Determine the [X, Y] coordinate at the center of the cell enclosing the given text.  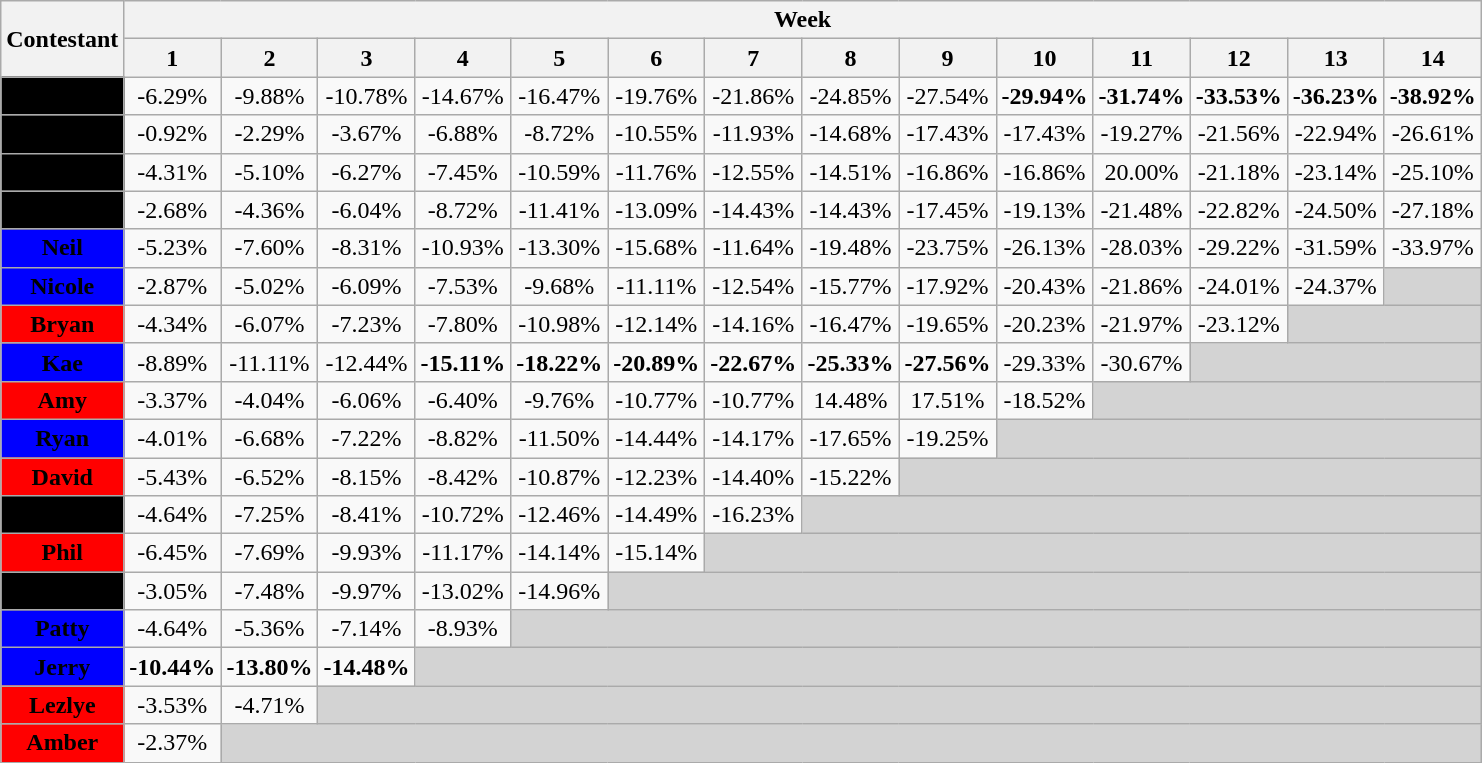
-14.40% [754, 477]
-24.01% [1238, 286]
-7.25% [270, 515]
-33.97% [1432, 248]
-3.37% [172, 400]
-19.25% [948, 438]
-6.68% [270, 438]
-12.46% [560, 515]
-20.89% [656, 362]
Week [802, 20]
-14.14% [560, 553]
-12.54% [754, 286]
-12.44% [366, 362]
-28.03% [1142, 248]
-13.30% [560, 248]
20.00% [1142, 172]
-17.92% [948, 286]
Kae [62, 362]
-14.68% [850, 134]
-13.80% [270, 667]
-31.74% [1142, 96]
-5.43% [172, 477]
-9.76% [560, 400]
-17.65% [850, 438]
-0.92% [172, 134]
13 [1336, 58]
Patty [62, 629]
-14.96% [560, 591]
Jim [62, 591]
-4.31% [172, 172]
-21.18% [1238, 172]
-8.41% [366, 515]
-22.67% [754, 362]
-2.68% [172, 210]
Phil [62, 553]
-14.49% [656, 515]
4 [463, 58]
Ryan [62, 438]
-15.14% [656, 553]
-11.93% [754, 134]
-13.09% [656, 210]
-6.04% [366, 210]
-12.55% [754, 172]
-8.42% [463, 477]
-8.31% [366, 248]
-7.48% [270, 591]
-27.54% [948, 96]
-23.75% [948, 248]
-20.43% [1044, 286]
-21.97% [1142, 324]
14 [1432, 58]
-4.36% [270, 210]
-7.22% [366, 438]
-6.27% [366, 172]
-2.37% [172, 743]
-6.40% [463, 400]
-9.97% [366, 591]
-7.69% [270, 553]
-10.98% [560, 324]
-15.11% [463, 362]
-3.05% [172, 591]
Contestant [62, 39]
-12.23% [656, 477]
-3.53% [172, 705]
-4.34% [172, 324]
3 [366, 58]
-6.06% [366, 400]
-17.45% [948, 210]
-10.72% [463, 515]
-10.44% [172, 667]
-10.78% [366, 96]
-3.67% [366, 134]
-5.10% [270, 172]
-18.22% [560, 362]
-29.94% [1044, 96]
-2.87% [172, 286]
-5.23% [172, 248]
Amy [62, 400]
-7.23% [366, 324]
-5.36% [270, 629]
-31.59% [1336, 248]
-15.22% [850, 477]
-19.27% [1142, 134]
Hollie [62, 172]
-12.14% [656, 324]
Bill [62, 96]
-18.52% [1044, 400]
-15.68% [656, 248]
-27.56% [948, 362]
-14.44% [656, 438]
-19.76% [656, 96]
-9.68% [560, 286]
-25.33% [850, 362]
-33.53% [1238, 96]
-11.76% [656, 172]
David [62, 477]
11 [1142, 58]
-16.23% [754, 515]
Isabeau [62, 210]
-24.50% [1336, 210]
-29.33% [1044, 362]
Lezlye [62, 705]
-14.17% [754, 438]
-10.87% [560, 477]
Amber [62, 743]
-26.61% [1432, 134]
-14.67% [463, 96]
-15.77% [850, 286]
-26.13% [1044, 248]
2 [270, 58]
Julie [62, 134]
-8.89% [172, 362]
-7.53% [463, 286]
-5.02% [270, 286]
-4.01% [172, 438]
-7.14% [366, 629]
Neil [62, 248]
14.48% [850, 400]
-8.82% [463, 438]
-10.55% [656, 134]
-27.18% [1432, 210]
-36.23% [1336, 96]
-21.56% [1238, 134]
-6.88% [463, 134]
-8.15% [366, 477]
8 [850, 58]
-38.92% [1432, 96]
-20.23% [1044, 324]
12 [1238, 58]
-7.45% [463, 172]
-21.48% [1142, 210]
-22.94% [1336, 134]
-14.48% [366, 667]
-24.37% [1336, 286]
-11.17% [463, 553]
-24.85% [850, 96]
-19.65% [948, 324]
-6.07% [270, 324]
-23.12% [1238, 324]
-14.51% [850, 172]
6 [656, 58]
-19.13% [1044, 210]
1 [172, 58]
-6.45% [172, 553]
7 [754, 58]
-25.10% [1432, 172]
Nicole [62, 286]
Bryan [62, 324]
-29.22% [1238, 248]
-4.04% [270, 400]
-10.93% [463, 248]
-22.82% [1238, 210]
-19.48% [850, 248]
-11.50% [560, 438]
-2.29% [270, 134]
-9.88% [270, 96]
-10.59% [560, 172]
-14.16% [754, 324]
-6.29% [172, 96]
-13.02% [463, 591]
Jerry [62, 667]
-11.41% [560, 210]
-7.80% [463, 324]
-6.09% [366, 286]
-4.71% [270, 705]
9 [948, 58]
-23.14% [1336, 172]
-6.52% [270, 477]
-30.67% [1142, 362]
-7.60% [270, 248]
-9.93% [366, 553]
17.51% [948, 400]
10 [1044, 58]
-11.64% [754, 248]
Jez [62, 515]
5 [560, 58]
-8.93% [463, 629]
